Determine the [X, Y] coordinate at the center of the cell enclosing the given text.  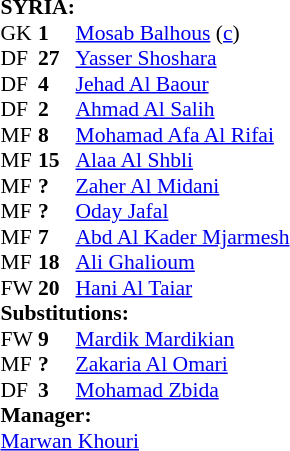
Jehad Al Baour [182, 84]
Ahmad Al Salih [182, 109]
27 [57, 59]
Substitutions: [144, 313]
7 [57, 237]
Ali Ghalioum [182, 263]
3 [57, 390]
4 [57, 84]
Abd Al Kader Mjarmesh [182, 237]
Oday Jafal [182, 211]
2 [57, 109]
GK [19, 33]
15 [57, 161]
Mohamad Zbida [182, 390]
Alaa Al Shbli [182, 161]
Yasser Shoshara [182, 59]
Hani Al Taiar [182, 288]
Mohamad Afa Al Rifai [182, 135]
20 [57, 288]
18 [57, 263]
9 [57, 339]
Manager: [144, 415]
Zaher Al Midani [182, 186]
Mardik Mardikian [182, 339]
1 [57, 33]
8 [57, 135]
Mosab Balhous (c) [182, 33]
Zakaria Al Omari [182, 365]
